Provide the (X, Y) coordinate of the cell's center where the given text is located.  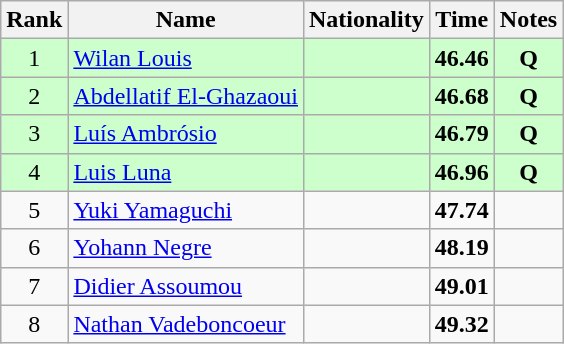
Yuki Yamaguchi (186, 210)
4 (34, 172)
Luís Ambrósio (186, 134)
46.46 (462, 58)
Abdellatif El-Ghazaoui (186, 96)
Time (462, 20)
46.96 (462, 172)
Luis Luna (186, 172)
48.19 (462, 248)
47.74 (462, 210)
Nathan Vadeboncoeur (186, 324)
Didier Assoumou (186, 286)
Nationality (366, 20)
46.79 (462, 134)
Wilan Louis (186, 58)
8 (34, 324)
1 (34, 58)
Name (186, 20)
5 (34, 210)
7 (34, 286)
2 (34, 96)
46.68 (462, 96)
Notes (528, 20)
3 (34, 134)
Rank (34, 20)
49.01 (462, 286)
6 (34, 248)
Yohann Negre (186, 248)
49.32 (462, 324)
